From the cell containing the given text, extract its center point as [x, y] coordinate. 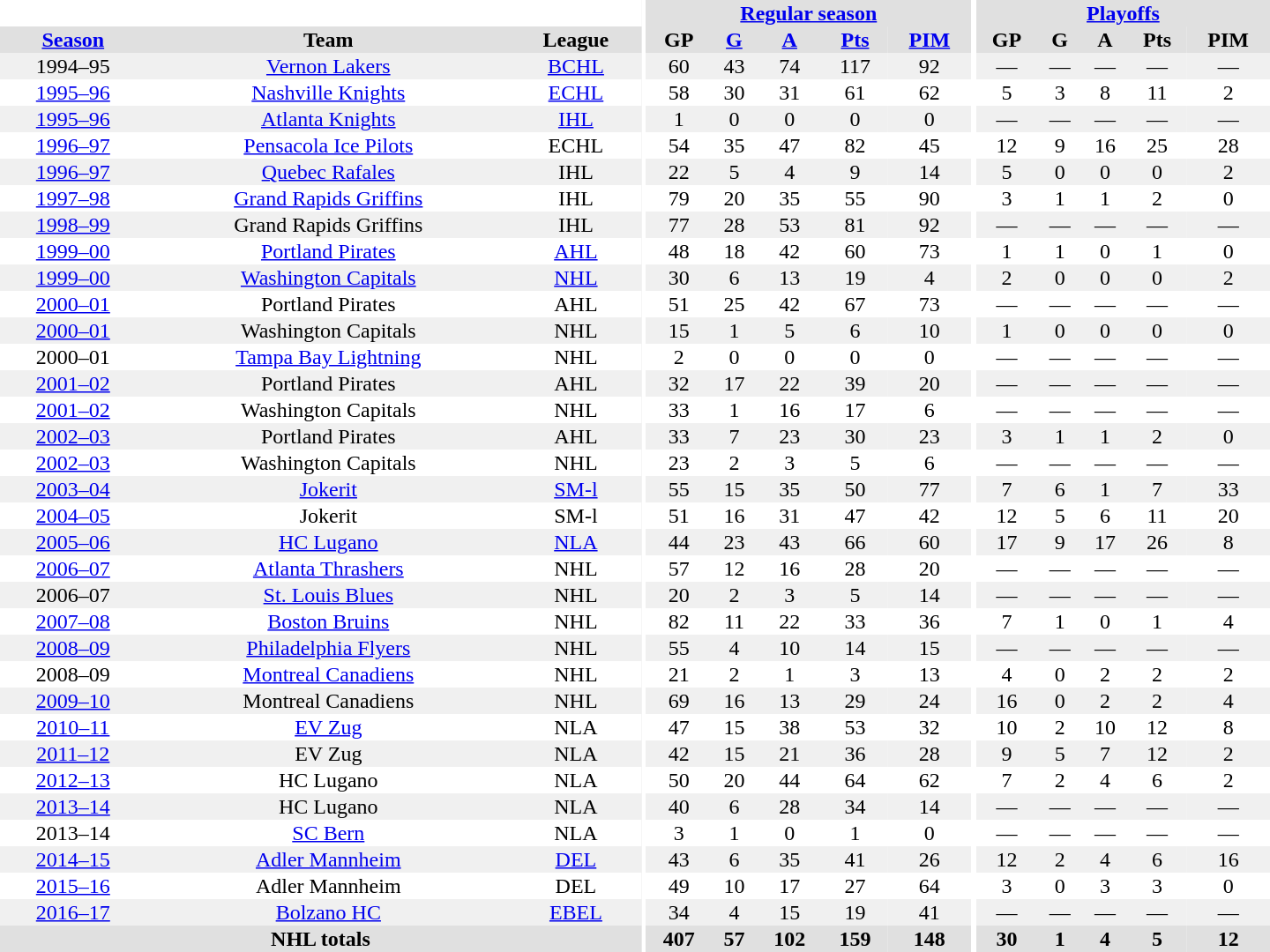
27 [855, 886]
2010–11 [73, 727]
74 [789, 66]
BCHL [576, 66]
Atlanta Knights [328, 119]
League [576, 40]
24 [930, 701]
67 [855, 304]
29 [855, 701]
Vernon Lakers [328, 66]
18 [734, 251]
45 [930, 145]
Nashville Knights [328, 93]
38 [789, 727]
148 [930, 939]
2004–05 [73, 516]
Quebec Rafales [328, 172]
69 [679, 701]
48 [679, 251]
2016–17 [73, 912]
2009–10 [73, 701]
117 [855, 66]
St. Louis Blues [328, 595]
1997–98 [73, 198]
Atlanta Thrashers [328, 569]
54 [679, 145]
66 [855, 542]
Philadelphia Flyers [328, 648]
58 [679, 93]
79 [679, 198]
90 [930, 198]
61 [855, 93]
Boston Bruins [328, 621]
NHL totals [321, 939]
102 [789, 939]
1994–95 [73, 66]
159 [855, 939]
1998–99 [73, 225]
2011–12 [73, 754]
81 [855, 225]
Season [73, 40]
SC Bern [328, 833]
Regular season [810, 13]
2014–15 [73, 859]
Team [328, 40]
2005–06 [73, 542]
2012–13 [73, 780]
Pensacola Ice Pilots [328, 145]
Bolzano HC [328, 912]
2003–04 [73, 489]
2015–16 [73, 886]
2007–08 [73, 621]
49 [679, 886]
Playoffs [1124, 13]
407 [679, 939]
40 [679, 807]
39 [855, 383]
Tampa Bay Lightning [328, 357]
EBEL [576, 912]
